From the cell containing the given text, extract its center point as [X, Y] coordinate. 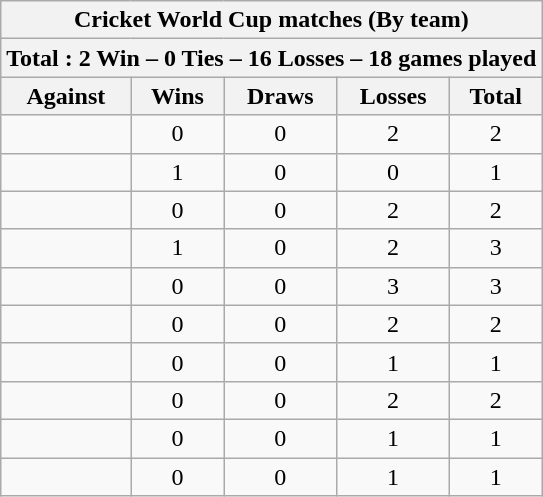
Cricket World Cup matches (By team) [272, 20]
Wins [178, 96]
Against [66, 96]
Total [496, 96]
Total : 2 Win – 0 Ties – 16 Losses – 18 games played [272, 58]
Losses [394, 96]
Draws [280, 96]
